Return [X, Y] of the center of cell containing provided text 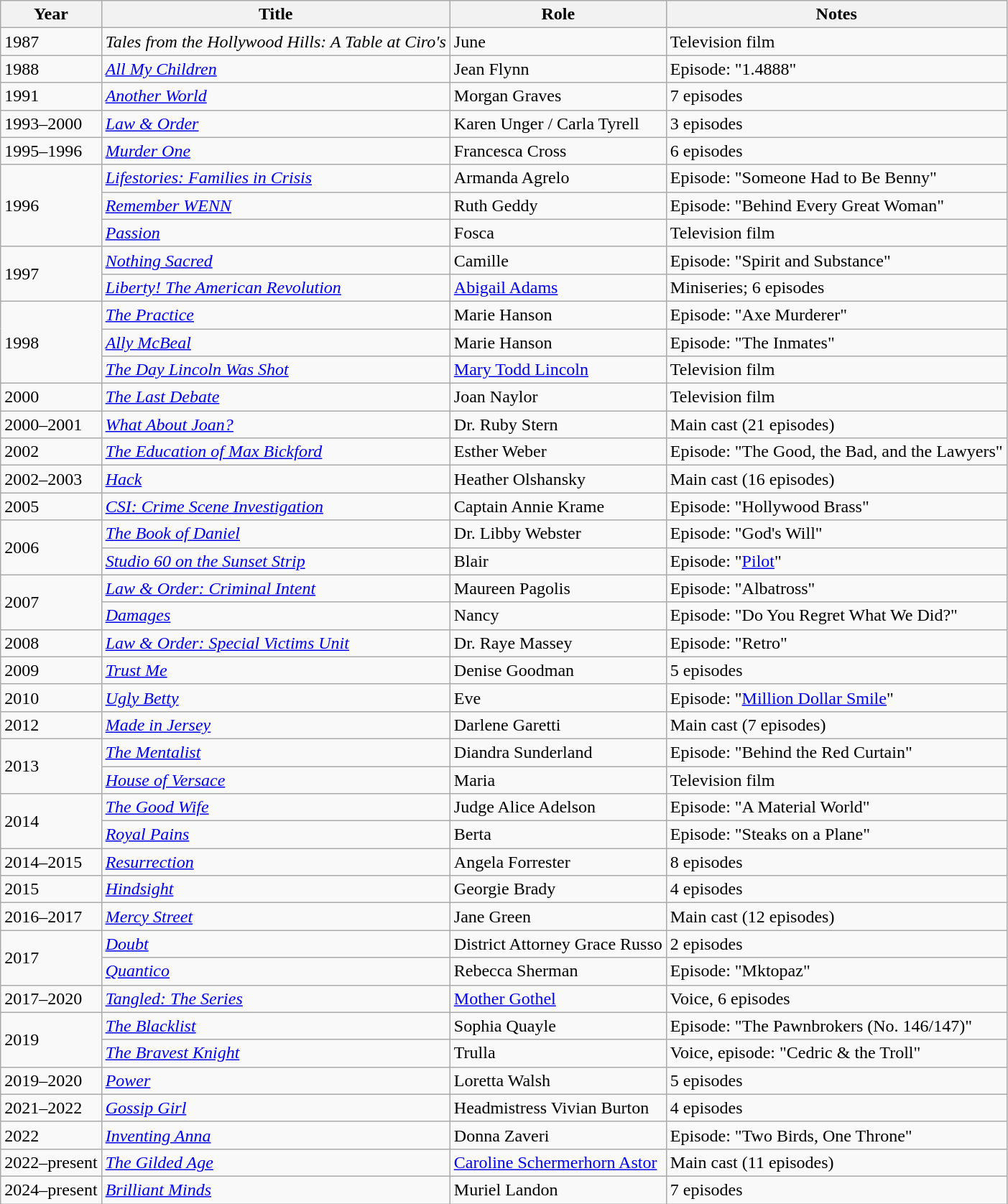
2014 [51, 821]
Doubt [276, 944]
Donna Zaveri [558, 1135]
6 episodes [836, 151]
Remember WENN [276, 205]
Year [51, 14]
Episode: "A Material World" [836, 807]
Episode: "Behind the Red Curtain" [836, 752]
Episode: "God's Will" [836, 534]
2015 [51, 889]
1996 [51, 205]
All My Children [276, 69]
Heather Olshansky [558, 479]
Lifestories: Families in Crisis [276, 178]
Liberty! The American Revolution [276, 287]
1995–1996 [51, 151]
Episode: "Pilot" [836, 561]
House of Versace [276, 779]
Episode: "Mktopaz" [836, 971]
2008 [51, 643]
Dr. Ruby Stern [558, 425]
2013 [51, 766]
Law & Order [276, 124]
2021–2022 [51, 1108]
8 episodes [836, 862]
Angela Forrester [558, 862]
What About Joan? [276, 425]
Caroline Schermerhorn Astor [558, 1162]
Trust Me [276, 670]
Role [558, 14]
CSI: Crime Scene Investigation [276, 506]
Murder One [276, 151]
Title [276, 14]
Eve [558, 698]
2022–present [51, 1162]
The Gilded Age [276, 1162]
Quantico [276, 971]
Episode: "Do You Regret What We Did?" [836, 616]
Nancy [558, 616]
Ugly Betty [276, 698]
2017 [51, 958]
Blair [558, 561]
Law & Order: Special Victims Unit [276, 643]
Resurrection [276, 862]
The Last Debate [276, 397]
2019 [51, 1039]
Diandra Sunderland [558, 752]
Mary Todd Lincoln [558, 370]
The Education of Max Bickford [276, 452]
2 episodes [836, 944]
Jane Green [558, 917]
Loretta Walsh [558, 1080]
Mercy Street [276, 917]
Episode: "Hollywood Brass" [836, 506]
Another World [276, 96]
Dr. Libby Webster [558, 534]
Voice, 6 episodes [836, 999]
Main cast (21 episodes) [836, 425]
Episode: "Albatross" [836, 588]
Episode: "Behind Every Great Woman" [836, 205]
2019–2020 [51, 1080]
Camille [558, 260]
2012 [51, 725]
3 episodes [836, 124]
2016–2017 [51, 917]
Ruth Geddy [558, 205]
Ally McBeal [276, 343]
2024–present [51, 1190]
Tales from the Hollywood Hills: A Table at Ciro's [276, 42]
Episode: "The Pawnbrokers (No. 146/147)" [836, 1026]
Esther Weber [558, 452]
Miniseries; 6 episodes [836, 287]
Gossip Girl [276, 1108]
Episode: "Axe Murderer" [836, 315]
Episode: "The Good, the Bad, and the Lawyers" [836, 452]
Maria [558, 779]
Karen Unger / Carla Tyrell [558, 124]
Denise Goodman [558, 670]
Abigail Adams [558, 287]
Brilliant Minds [276, 1190]
Episode: "Steaks on a Plane" [836, 835]
Darlene Garetti [558, 725]
1993–2000 [51, 124]
Captain Annie Krame [558, 506]
Hack [276, 479]
Main cast (7 episodes) [836, 725]
Episode: "1.4888" [836, 69]
2005 [51, 506]
2006 [51, 547]
1991 [51, 96]
The Day Lincoln Was Shot [276, 370]
Georgie Brady [558, 889]
The Practice [276, 315]
1998 [51, 342]
1987 [51, 42]
Power [276, 1080]
Maureen Pagolis [558, 588]
Studio 60 on the Sunset Strip [276, 561]
Rebecca Sherman [558, 971]
2007 [51, 602]
Tangled: The Series [276, 999]
Fosca [558, 233]
Morgan Graves [558, 96]
Joan Naylor [558, 397]
Trulla [558, 1053]
The Good Wife [276, 807]
Berta [558, 835]
Armanda Agrelo [558, 178]
1988 [51, 69]
Francesca Cross [558, 151]
2000 [51, 397]
2017–2020 [51, 999]
2000–2001 [51, 425]
2014–2015 [51, 862]
Sophia Quayle [558, 1026]
Nothing Sacred [276, 260]
Law & Order: Criminal Intent [276, 588]
Jean Flynn [558, 69]
Damages [276, 616]
Episode: "Retro" [836, 643]
Made in Jersey [276, 725]
Muriel Landon [558, 1190]
The Bravest Knight [276, 1053]
Passion [276, 233]
Episode: "Someone Had to Be Benny" [836, 178]
2002–2003 [51, 479]
Voice, episode: "Cedric & the Troll" [836, 1053]
2009 [51, 670]
Episode: "Spirit and Substance" [836, 260]
Main cast (11 episodes) [836, 1162]
Notes [836, 14]
June [558, 42]
Main cast (12 episodes) [836, 917]
Headmistress Vivian Burton [558, 1108]
2002 [51, 452]
2010 [51, 698]
Mother Gothel [558, 999]
2022 [51, 1135]
Inventing Anna [276, 1135]
Main cast (16 episodes) [836, 479]
Episode: "Million Dollar Smile" [836, 698]
Episode: "Two Birds, One Throne" [836, 1135]
The Mentalist [276, 752]
Judge Alice Adelson [558, 807]
The Blacklist [276, 1026]
Hindsight [276, 889]
District Attorney Grace Russo [558, 944]
The Book of Daniel [276, 534]
Dr. Raye Massey [558, 643]
1997 [51, 274]
Episode: "The Inmates" [836, 343]
Royal Pains [276, 835]
